Search for the cell housing the specified text and yield its (x, y) center coordinate. 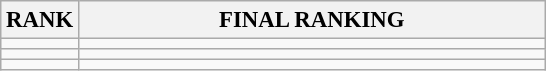
FINAL RANKING (312, 20)
RANK (40, 20)
